Output the [X, Y] coordinate of the center of the cell containing the given text.  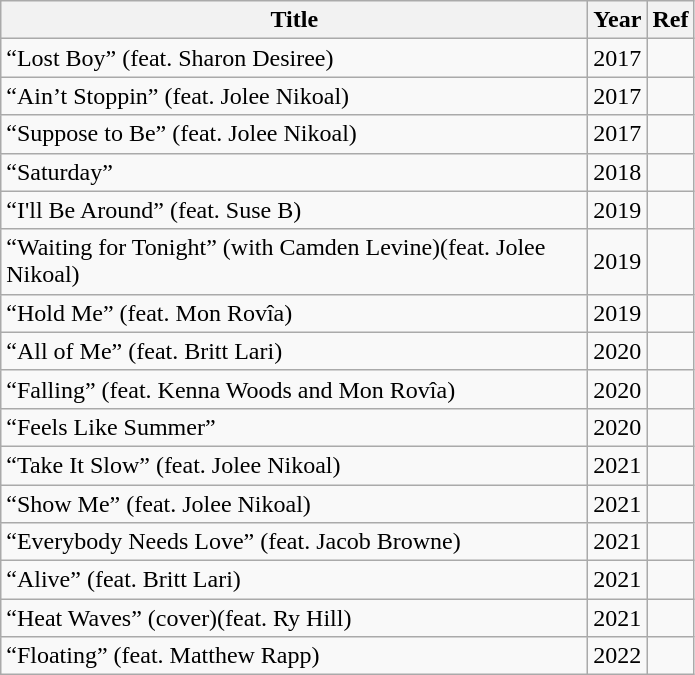
“Falling” (feat. Kenna Woods and Mon Rovîa) [294, 389]
“Floating” (feat. Matthew Rapp) [294, 656]
“Ain’t Stoppin” (feat. Jolee Nikoal) [294, 96]
Title [294, 20]
“Waiting for Tonight” (with Camden Levine)(feat. Jolee Nikoal) [294, 262]
“Feels Like Summer” [294, 427]
“Heat Waves” (cover)(feat. Ry Hill) [294, 618]
“Saturday” [294, 172]
“Take It Slow” (feat. Jolee Nikoal) [294, 465]
Ref [670, 20]
Year [618, 20]
“Alive” (feat. Britt Lari) [294, 580]
“Everybody Needs Love” (feat. Jacob Browne) [294, 542]
2018 [618, 172]
“Show Me” (feat. Jolee Nikoal) [294, 503]
“Hold Me” (feat. Mon Rovîa) [294, 313]
“Suppose to Be” (feat. Jolee Nikoal) [294, 134]
“Lost Boy” (feat. Sharon Desiree) [294, 58]
2022 [618, 656]
“All of Me” (feat. Britt Lari) [294, 351]
“I'll Be Around” (feat. Suse B) [294, 210]
